Pinpoint the cell where the given text exists, returning its [x, y] midpoint coordinate. 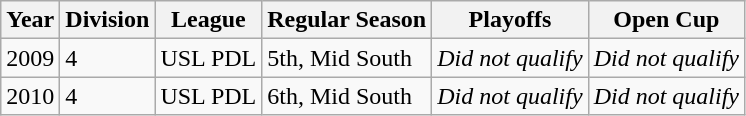
Year [30, 20]
Open Cup [666, 20]
League [208, 20]
Playoffs [510, 20]
Regular Season [347, 20]
6th, Mid South [347, 96]
2009 [30, 58]
2010 [30, 96]
Division [108, 20]
5th, Mid South [347, 58]
